Find where the given text appears and provide that cell's center as (X, Y) coordinate. 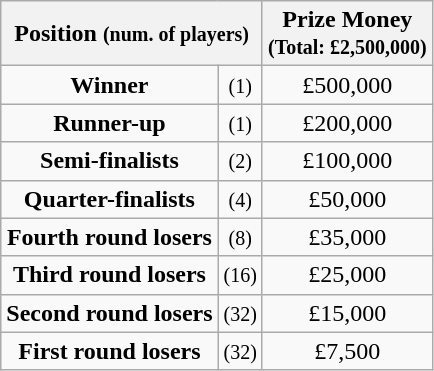
Third round losers (110, 275)
First round losers (110, 351)
£35,000 (347, 237)
(2) (240, 161)
(4) (240, 199)
(8) (240, 237)
£50,000 (347, 199)
£100,000 (347, 161)
£500,000 (347, 85)
Winner (110, 85)
Prize Money(Total: £2,500,000) (347, 34)
£7,500 (347, 351)
Second round losers (110, 313)
£25,000 (347, 275)
Position (num. of players) (132, 34)
£15,000 (347, 313)
Quarter-finalists (110, 199)
Semi-finalists (110, 161)
(16) (240, 275)
Runner-up (110, 123)
£200,000 (347, 123)
Fourth round losers (110, 237)
